Extract the (X, Y) coordinate from the center of the cell holding the provided text.  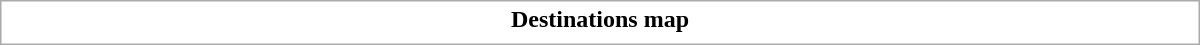
Destinations map (600, 19)
